Return [X, Y] of the center of cell containing provided text 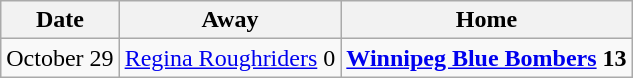
Regina Roughriders 0 [230, 58]
October 29 [60, 58]
Winnipeg Blue Bombers 13 [486, 58]
Date [60, 20]
Home [486, 20]
Away [230, 20]
